Locate the cell with the specified text and output its (x, y) center coordinate. 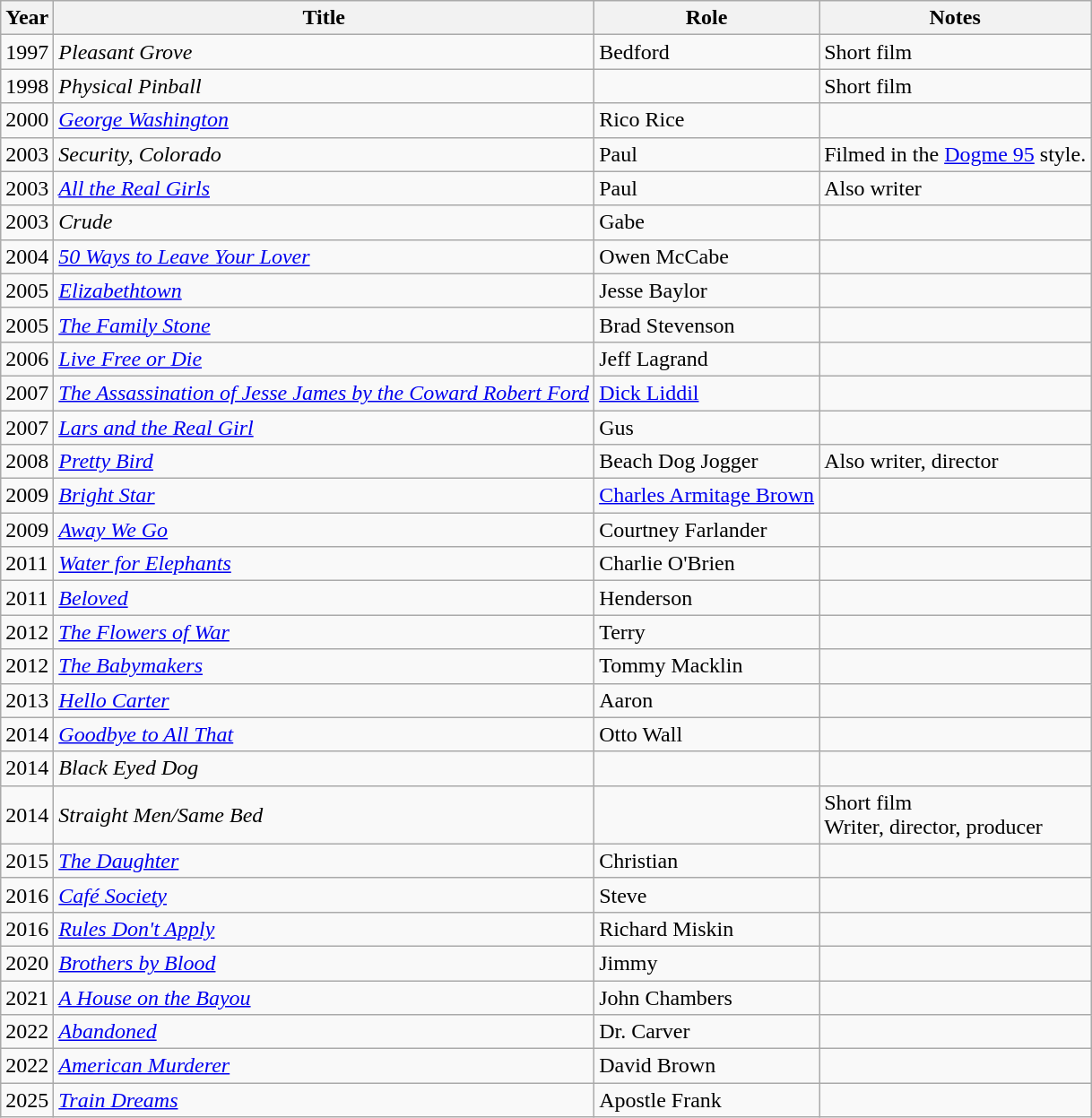
Water for Elephants (325, 564)
Gus (706, 428)
2004 (27, 256)
George Washington (325, 120)
Tommy Macklin (706, 666)
Bright Star (325, 496)
2000 (27, 120)
Aaron (706, 700)
Dr. Carver (706, 1032)
50 Ways to Leave Your Lover (325, 256)
Pretty Bird (325, 462)
Terry (706, 632)
1998 (27, 86)
Bedford (706, 52)
Jimmy (706, 963)
Gabe (706, 222)
Notes (956, 18)
Owen McCabe (706, 256)
2013 (27, 700)
Title (325, 18)
1997 (27, 52)
Physical Pinball (325, 86)
Beloved (325, 598)
Richard Miskin (706, 929)
2025 (27, 1100)
Beach Dog Jogger (706, 462)
Café Society (325, 895)
2008 (27, 462)
Live Free or Die (325, 359)
Hello Carter (325, 700)
2015 (27, 861)
Black Eyed Dog (325, 768)
The Daughter (325, 861)
2021 (27, 998)
Rules Don't Apply (325, 929)
Otto Wall (706, 734)
2020 (27, 963)
Role (706, 18)
Goodbye to All That (325, 734)
Short filmWriter, director, producer (956, 814)
2006 (27, 359)
Also writer (956, 188)
Crude (325, 222)
Away We Go (325, 530)
Lars and the Real Girl (325, 428)
Train Dreams (325, 1100)
The Family Stone (325, 325)
David Brown (706, 1066)
The Babymakers (325, 666)
A House on the Bayou (325, 998)
Brad Stevenson (706, 325)
Steve (706, 895)
Charles Armitage Brown (706, 496)
Rico Rice (706, 120)
Dick Liddil (706, 393)
Year (27, 18)
Straight Men/Same Bed (325, 814)
All the Real Girls (325, 188)
Elizabethtown (325, 290)
Brothers by Blood (325, 963)
John Chambers (706, 998)
Courtney Farlander (706, 530)
Henderson (706, 598)
Jeff Lagrand (706, 359)
Jesse Baylor (706, 290)
The Flowers of War (325, 632)
Also writer, director (956, 462)
Apostle Frank (706, 1100)
Charlie O'Brien (706, 564)
The Assassination of Jesse James by the Coward Robert Ford (325, 393)
Abandoned (325, 1032)
Filmed in the Dogme 95 style. (956, 154)
Security, Colorado (325, 154)
American Murderer (325, 1066)
Pleasant Grove (325, 52)
Christian (706, 861)
